Search for the cell housing the specified text and yield its [X, Y] center coordinate. 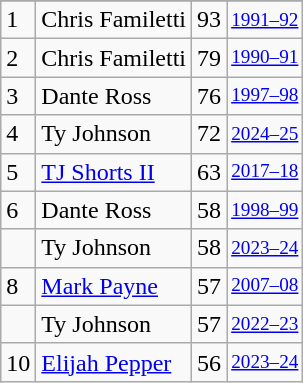
Elijah Pepper [114, 362]
2024–25 [265, 134]
1 [18, 20]
2022–23 [265, 324]
56 [210, 362]
2017–18 [265, 172]
2 [18, 58]
72 [210, 134]
1997–98 [265, 96]
76 [210, 96]
1991–92 [265, 20]
1990–91 [265, 58]
Mark Payne [114, 286]
1998–99 [265, 210]
4 [18, 134]
5 [18, 172]
2007–08 [265, 286]
79 [210, 58]
TJ Shorts II [114, 172]
63 [210, 172]
10 [18, 362]
3 [18, 96]
93 [210, 20]
8 [18, 286]
6 [18, 210]
